Search for the cell housing the specified text and yield its (X, Y) center coordinate. 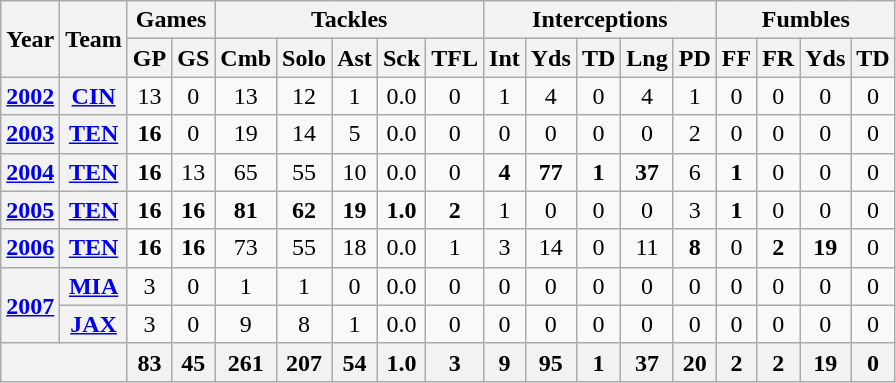
Fumbles (806, 20)
Year (30, 39)
PD (694, 58)
GP (149, 58)
95 (550, 362)
77 (550, 172)
2006 (30, 248)
81 (246, 210)
54 (355, 362)
207 (304, 362)
65 (246, 172)
Int (505, 58)
GS (194, 58)
Ast (355, 58)
6 (694, 172)
20 (694, 362)
Solo (304, 58)
MIA (94, 286)
73 (246, 248)
2005 (30, 210)
45 (194, 362)
83 (149, 362)
18 (355, 248)
62 (304, 210)
2002 (30, 96)
2003 (30, 134)
JAX (94, 324)
Games (170, 20)
10 (355, 172)
FR (778, 58)
11 (647, 248)
Sck (401, 58)
CIN (94, 96)
2004 (30, 172)
TFL (455, 58)
12 (304, 96)
5 (355, 134)
Team (94, 39)
Tackles (350, 20)
Lng (647, 58)
261 (246, 362)
2007 (30, 305)
Interceptions (600, 20)
Cmb (246, 58)
FF (736, 58)
